Identify which cell holds the provided text, then report its (X, Y) central coordinate. 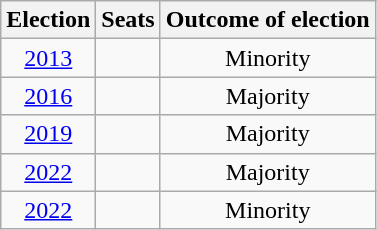
Outcome of election (268, 20)
2019 (48, 134)
2016 (48, 96)
Election (48, 20)
2013 (48, 58)
Seats (128, 20)
